For the text-containing cell, return its midpoint in [x, y] coordinate format. 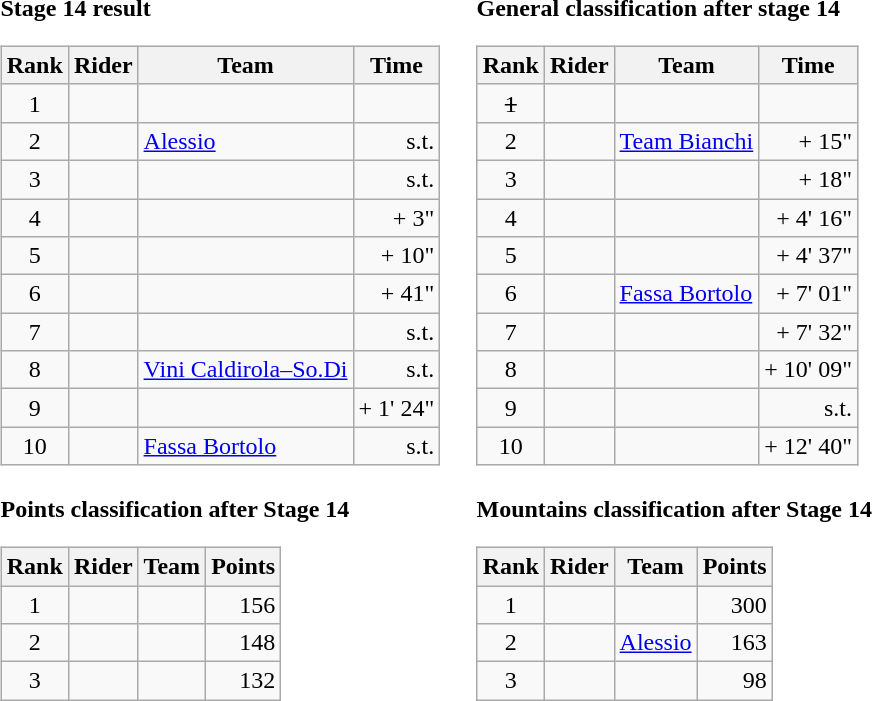
+ 10' 09" [808, 370]
+ 4' 16" [808, 217]
300 [734, 605]
Team Bianchi [686, 141]
156 [244, 605]
148 [244, 643]
+ 15" [808, 141]
Vini Caldirola–So.Di [246, 370]
98 [734, 681]
+ 41" [396, 294]
+ 10" [396, 256]
+ 4' 37" [808, 256]
+ 3" [396, 217]
132 [244, 681]
+ 7' 01" [808, 294]
+ 7' 32" [808, 332]
163 [734, 643]
+ 1' 24" [396, 408]
+ 12' 40" [808, 446]
+ 18" [808, 179]
